Provide the [x, y] coordinate of the cell's center where the given text is located.  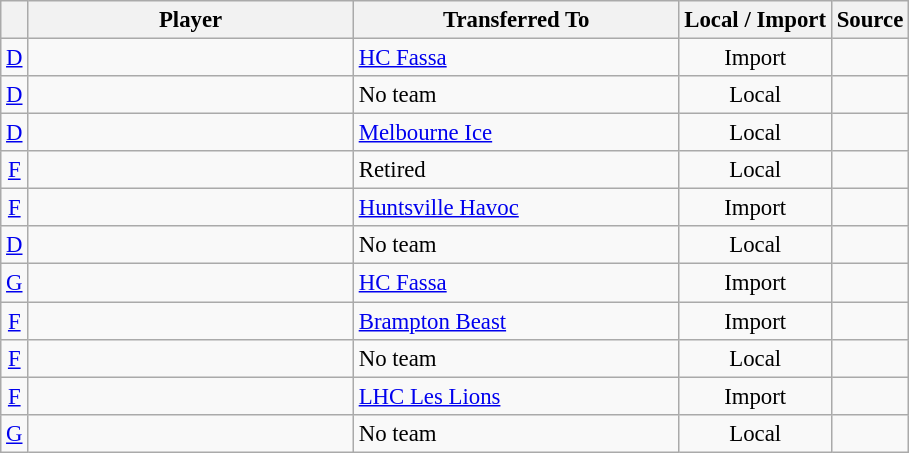
Huntsville Havoc [516, 208]
LHC Les Lions [516, 396]
Local / Import [755, 20]
Brampton Beast [516, 321]
Source [870, 20]
Retired [516, 170]
Player [191, 20]
Melbourne Ice [516, 133]
Transferred To [516, 20]
